Output the [X, Y] coordinate of the center of the cell containing the given text.  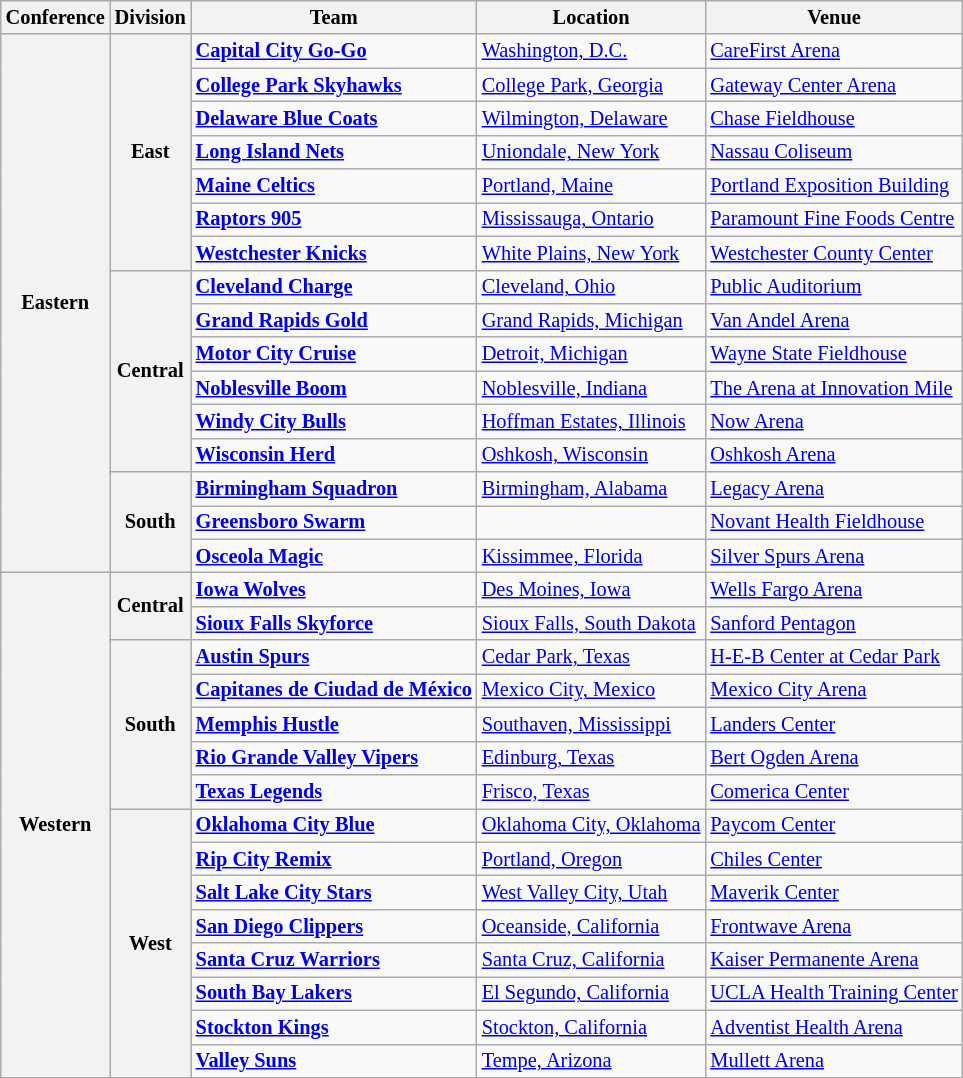
Wisconsin Herd [334, 455]
Chiles Center [834, 859]
Nassau Coliseum [834, 152]
H-E-B Center at Cedar Park [834, 657]
Detroit, Michigan [592, 354]
Bert Ogden Arena [834, 758]
Birmingham Squadron [334, 489]
Location [592, 17]
Adventist Health Arena [834, 1027]
Stockton, California [592, 1027]
Maverik Center [834, 892]
Portland Exposition Building [834, 186]
Western [56, 824]
Public Auditorium [834, 287]
Paycom Center [834, 825]
Noblesville Boom [334, 388]
Santa Cruz Warriors [334, 960]
Grand Rapids, Michigan [592, 320]
Salt Lake City Stars [334, 892]
Southaven, Mississippi [592, 724]
Valley Suns [334, 1061]
Frontwave Arena [834, 926]
Legacy Arena [834, 489]
Capitanes de Ciudad de México [334, 690]
Motor City Cruise [334, 354]
Osceola Magic [334, 556]
Team [334, 17]
Edinburg, Texas [592, 758]
Wells Fargo Arena [834, 589]
Texas Legends [334, 791]
Portland, Maine [592, 186]
Wayne State Fieldhouse [834, 354]
Delaware Blue Coats [334, 118]
Noblesville, Indiana [592, 388]
West [150, 942]
Sanford Pentagon [834, 623]
Santa Cruz, California [592, 960]
Memphis Hustle [334, 724]
El Segundo, California [592, 993]
Oshkosh Arena [834, 455]
Oshkosh, Wisconsin [592, 455]
Portland, Oregon [592, 859]
Kaiser Permanente Arena [834, 960]
Westchester County Center [834, 253]
San Diego Clippers [334, 926]
Mississauga, Ontario [592, 219]
Des Moines, Iowa [592, 589]
College Park Skyhawks [334, 85]
Long Island Nets [334, 152]
Novant Health Fieldhouse [834, 522]
Eastern [56, 303]
Mullett Arena [834, 1061]
West Valley City, Utah [592, 892]
Birmingham, Alabama [592, 489]
Wilmington, Delaware [592, 118]
Rio Grande Valley Vipers [334, 758]
Rip City Remix [334, 859]
Grand Rapids Gold [334, 320]
Mexico City Arena [834, 690]
Now Arena [834, 421]
Van Andel Arena [834, 320]
Comerica Center [834, 791]
Division [150, 17]
Tempe, Arizona [592, 1061]
Windy City Bulls [334, 421]
Landers Center [834, 724]
Washington, D.C. [592, 51]
Uniondale, New York [592, 152]
Hoffman Estates, Illinois [592, 421]
Gateway Center Arena [834, 85]
Cedar Park, Texas [592, 657]
Venue [834, 17]
Maine Celtics [334, 186]
Conference [56, 17]
East [150, 152]
Stockton Kings [334, 1027]
Paramount Fine Foods Centre [834, 219]
Sioux Falls, South Dakota [592, 623]
Austin Spurs [334, 657]
Oklahoma City, Oklahoma [592, 825]
Oceanside, California [592, 926]
Raptors 905 [334, 219]
UCLA Health Training Center [834, 993]
Westchester Knicks [334, 253]
Cleveland, Ohio [592, 287]
White Plains, New York [592, 253]
Greensboro Swarm [334, 522]
College Park, Georgia [592, 85]
Silver Spurs Arena [834, 556]
CareFirst Arena [834, 51]
Oklahoma City Blue [334, 825]
Chase Fieldhouse [834, 118]
Cleveland Charge [334, 287]
Sioux Falls Skyforce [334, 623]
Iowa Wolves [334, 589]
Frisco, Texas [592, 791]
The Arena at Innovation Mile [834, 388]
Kissimmee, Florida [592, 556]
South Bay Lakers [334, 993]
Mexico City, Mexico [592, 690]
Capital City Go-Go [334, 51]
